Output the [x, y] coordinate of the center of the cell containing the given text.  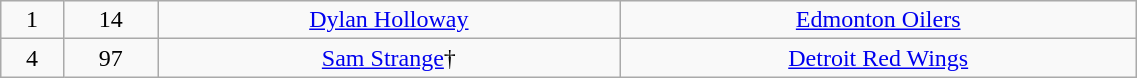
14 [110, 20]
4 [32, 58]
Dylan Holloway [388, 20]
Edmonton Oilers [878, 20]
Detroit Red Wings [878, 58]
1 [32, 20]
Sam Strange† [388, 58]
97 [110, 58]
